For the text-containing cell, return its midpoint in [x, y] coordinate format. 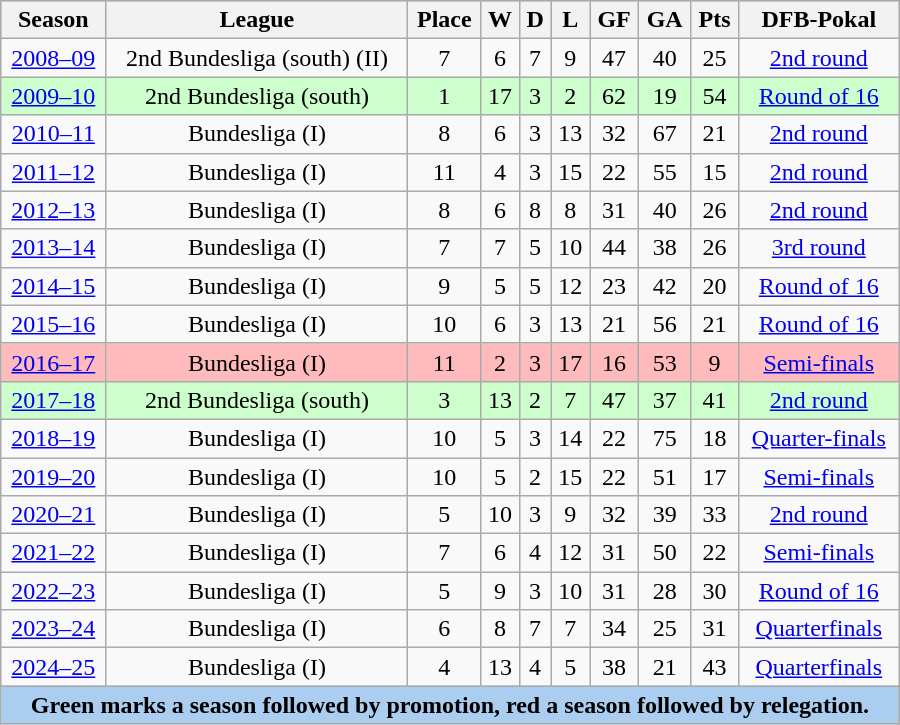
2010–11 [54, 134]
2023–24 [54, 629]
44 [614, 248]
1 [444, 96]
2020–21 [54, 515]
28 [665, 591]
54 [715, 96]
L [570, 20]
Green marks a season followed by promotion, red a season followed by relegation. [450, 705]
D [534, 20]
43 [715, 667]
2013–14 [54, 248]
14 [570, 438]
41 [715, 400]
DFB-Pokal [818, 20]
W [500, 20]
51 [665, 477]
18 [715, 438]
2008–09 [54, 58]
2016–17 [54, 362]
2019–20 [54, 477]
2024–25 [54, 667]
42 [665, 286]
League [257, 20]
Place [444, 20]
2012–13 [54, 210]
2017–18 [54, 400]
75 [665, 438]
Quarter-finals [818, 438]
GF [614, 20]
16 [614, 362]
2022–23 [54, 591]
23 [614, 286]
19 [665, 96]
Season [54, 20]
2014–15 [54, 286]
37 [665, 400]
55 [665, 172]
30 [715, 591]
3rd round [818, 248]
20 [715, 286]
GA [665, 20]
2021–22 [54, 553]
2009–10 [54, 96]
2018–19 [54, 438]
62 [614, 96]
33 [715, 515]
56 [665, 324]
39 [665, 515]
2nd Bundesliga (south) (II) [257, 58]
2015–16 [54, 324]
53 [665, 362]
67 [665, 134]
Pts [715, 20]
34 [614, 629]
50 [665, 553]
2011–12 [54, 172]
